For the text-containing cell, return its midpoint in (X, Y) coordinate format. 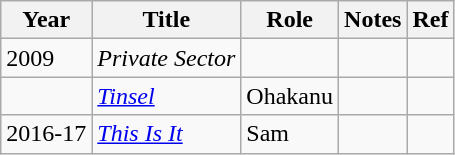
Private Sector (166, 58)
Role (290, 20)
Notes (373, 20)
Ref (430, 20)
This Is It (166, 134)
Sam (290, 134)
Ohakanu (290, 96)
Year (46, 20)
Tinsel (166, 96)
2009 (46, 58)
Title (166, 20)
2016-17 (46, 134)
